Scan for the cell matching the given text and deliver its (X, Y) coordinate at center. 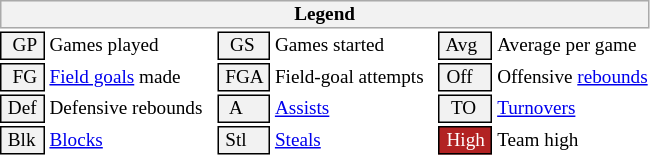
Blocks (131, 140)
Offensive rebounds (573, 77)
High (466, 140)
Legend (324, 14)
Field goals made (131, 77)
Games started (354, 46)
GS (244, 46)
Games played (131, 46)
Turnovers (573, 108)
TO (466, 108)
Steals (354, 140)
A (244, 108)
Assists (354, 108)
Def (22, 108)
Off (466, 77)
Blk (22, 140)
FG (22, 77)
Field-goal attempts (354, 77)
Team high (573, 140)
GP (22, 46)
Average per game (573, 46)
Stl (244, 140)
Defensive rebounds (131, 108)
FGA (244, 77)
Avg (466, 46)
